From the cell containing the given text, extract its center point as (x, y) coordinate. 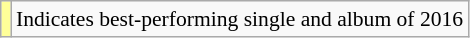
Indicates best-performing single and album of 2016 (240, 19)
